For the text-containing cell, return its midpoint in (X, Y) coordinate format. 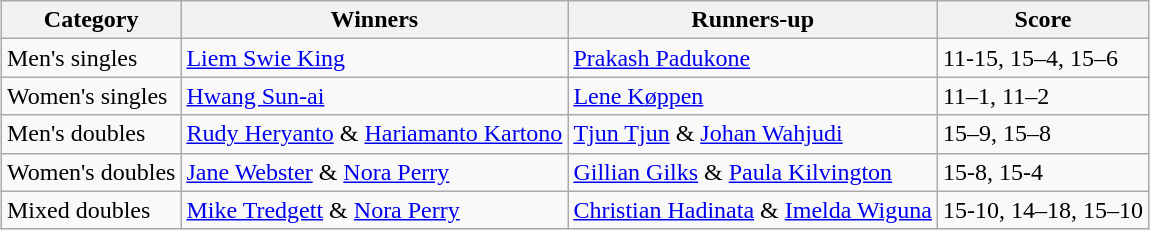
Men's singles (90, 58)
11-15, 15–4, 15–6 (1042, 58)
Hwang Sun-ai (374, 96)
Category (90, 20)
Women's singles (90, 96)
Rudy Heryanto & Hariamanto Kartono (374, 134)
Mike Tredgett & Nora Perry (374, 210)
Mixed doubles (90, 210)
Jane Webster & Nora Perry (374, 172)
11–1, 11–2 (1042, 96)
Lene Køppen (753, 96)
Winners (374, 20)
Gillian Gilks & Paula Kilvington (753, 172)
Liem Swie King (374, 58)
Men's doubles (90, 134)
15-8, 15-4 (1042, 172)
Christian Hadinata & Imelda Wiguna (753, 210)
15-10, 14–18, 15–10 (1042, 210)
Runners-up (753, 20)
Score (1042, 20)
Prakash Padukone (753, 58)
Tjun Tjun & Johan Wahjudi (753, 134)
Women's doubles (90, 172)
15–9, 15–8 (1042, 134)
